Detect which cell encompasses the target text, then output its (x, y) center coordinate. 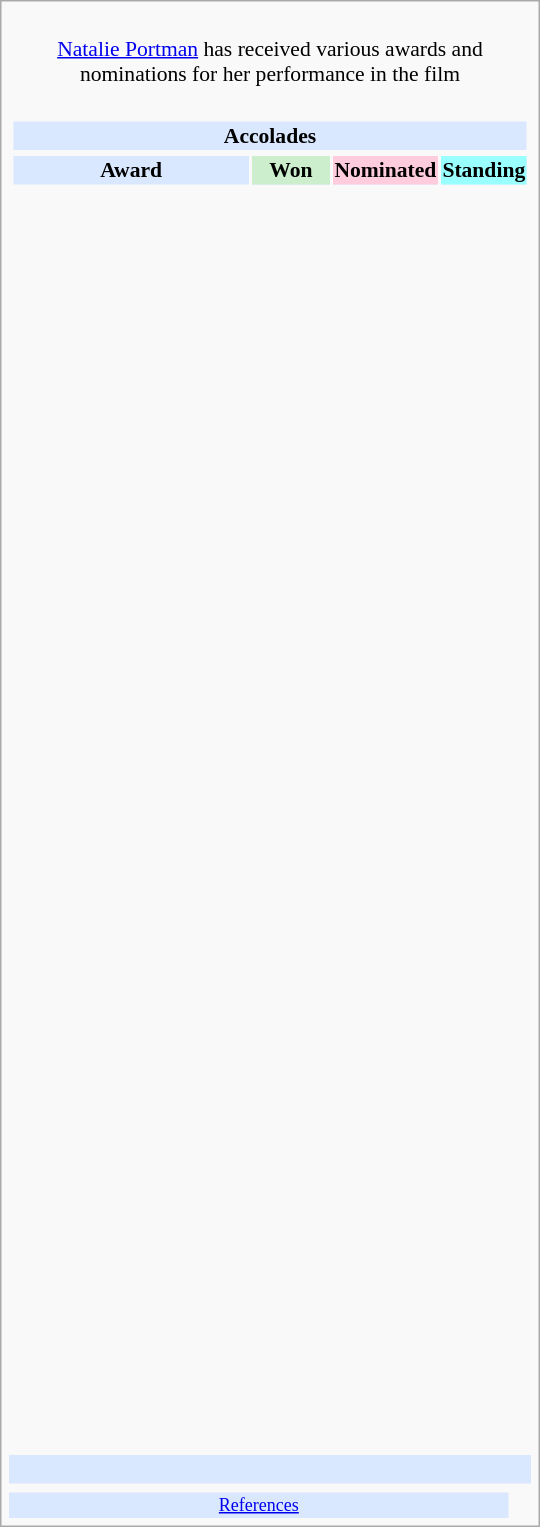
References (259, 1505)
Natalie Portman has received various awards and nominations for her performance in the film (270, 49)
Nominated (386, 170)
Accolades Award Won Nominated Standing (270, 771)
Standing (484, 170)
Accolades (270, 135)
Won (291, 170)
Award (131, 170)
